From the cell containing the given text, extract its center point as (X, Y) coordinate. 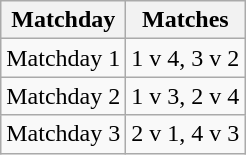
Matchday 1 (64, 58)
Matchday 2 (64, 96)
Matches (186, 20)
Matchday (64, 20)
2 v 1, 4 v 3 (186, 134)
1 v 4, 3 v 2 (186, 58)
Matchday 3 (64, 134)
1 v 3, 2 v 4 (186, 96)
